For the text-containing cell, return its midpoint in (x, y) coordinate format. 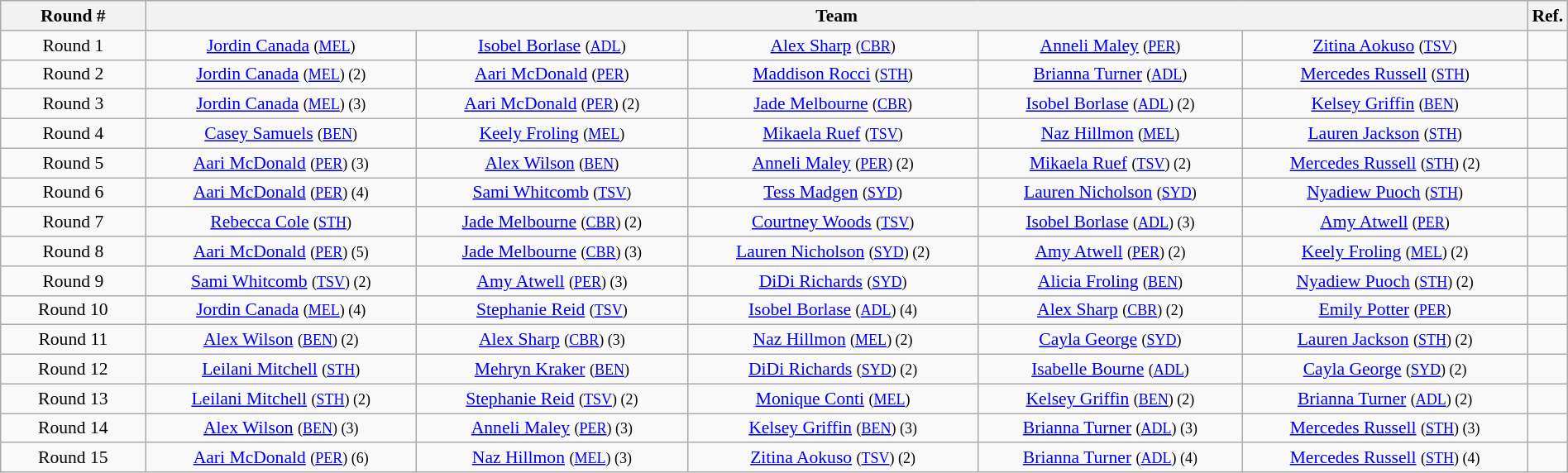
Monique Conti (MEL) (833, 399)
Round # (73, 16)
Round 13 (73, 399)
Isobel Borlase (ADL) (552, 45)
Mercedes Russell (STH) (3) (1385, 428)
Isobel Borlase (ADL) (4) (833, 310)
Round 2 (73, 74)
Aari McDonald (PER) (552, 74)
Round 9 (73, 281)
Alex Sharp (CBR) (2) (1110, 310)
Nyadiew Puoch (STH) (1385, 193)
Amy Atwell (PER) (3) (552, 281)
Alicia Froling (BEN) (1110, 281)
Mercedes Russell (STH) (2) (1385, 163)
Jordin Canada (MEL) (4) (281, 310)
Round 4 (73, 134)
Brianna Turner (ADL) (4) (1110, 458)
Stephanie Reid (TSV) (2) (552, 399)
Round 7 (73, 222)
Round 6 (73, 193)
Mikaela Ruef (TSV) (833, 134)
Emily Potter (PER) (1385, 310)
Zitina Aokuso (TSV) (1385, 45)
Kelsey Griffin (BEN) (2) (1110, 399)
Aari McDonald (PER) (2) (552, 104)
Aari McDonald (PER) (6) (281, 458)
Brianna Turner (ADL) (2) (1385, 399)
Alex Wilson (BEN) (552, 163)
Brianna Turner (ADL) (3) (1110, 428)
Jordin Canada (MEL) (281, 45)
Courtney Woods (TSV) (833, 222)
Round 1 (73, 45)
Round 14 (73, 428)
DiDi Richards (SYD) (833, 281)
Mercedes Russell (STH) (1385, 74)
Naz Hillmon (MEL) (3) (552, 458)
Team (837, 16)
Isabelle Bourne (ADL) (1110, 370)
Alex Wilson (BEN) (2) (281, 340)
Anneli Maley (PER) (3) (552, 428)
Isobel Borlase (ADL) (2) (1110, 104)
Anneli Maley (PER) (1110, 45)
Jordin Canada (MEL) (2) (281, 74)
Casey Samuels (BEN) (281, 134)
Round 12 (73, 370)
Round 11 (73, 340)
Maddison Rocci (STH) (833, 74)
Zitina Aokuso (TSV) (2) (833, 458)
Naz Hillmon (MEL) (2) (833, 340)
Keely Froling (MEL) (552, 134)
Jade Melbourne (CBR) (2) (552, 222)
Tess Madgen (SYD) (833, 193)
Keely Froling (MEL) (2) (1385, 251)
Anneli Maley (PER) (2) (833, 163)
Mikaela Ruef (TSV) (2) (1110, 163)
Cayla George (SYD) (1110, 340)
Jade Melbourne (CBR) (833, 104)
Mercedes Russell (STH) (4) (1385, 458)
Round 5 (73, 163)
Cayla George (SYD) (2) (1385, 370)
Jade Melbourne (CBR) (3) (552, 251)
Lauren Nicholson (SYD) (1110, 193)
Alex Sharp (CBR) (3) (552, 340)
Stephanie Reid (TSV) (552, 310)
Round 8 (73, 251)
Nyadiew Puoch (STH) (2) (1385, 281)
Brianna Turner (ADL) (1110, 74)
Kelsey Griffin (BEN) (1385, 104)
Round 15 (73, 458)
Alex Sharp (CBR) (833, 45)
Sami Whitcomb (TSV) (552, 193)
Lauren Jackson (STH) (2) (1385, 340)
Jordin Canada (MEL) (3) (281, 104)
Leilani Mitchell (STH) (2) (281, 399)
Rebecca Cole (STH) (281, 222)
Amy Atwell (PER) (1385, 222)
Aari McDonald (PER) (4) (281, 193)
Naz Hillmon (MEL) (1110, 134)
Leilani Mitchell (STH) (281, 370)
Kelsey Griffin (BEN) (3) (833, 428)
Amy Atwell (PER) (2) (1110, 251)
Lauren Jackson (STH) (1385, 134)
Aari McDonald (PER) (5) (281, 251)
Mehryn Kraker (BEN) (552, 370)
Round 10 (73, 310)
Isobel Borlase (ADL) (3) (1110, 222)
Ref. (1547, 16)
Lauren Nicholson (SYD) (2) (833, 251)
DiDi Richards (SYD) (2) (833, 370)
Round 3 (73, 104)
Alex Wilson (BEN) (3) (281, 428)
Sami Whitcomb (TSV) (2) (281, 281)
Aari McDonald (PER) (3) (281, 163)
